Scan for the cell matching the given text and deliver its [X, Y] coordinate at center. 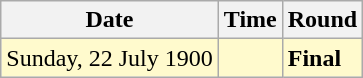
Date [110, 20]
Sunday, 22 July 1900 [110, 58]
Final [322, 58]
Time [250, 20]
Round [322, 20]
